Capture the cell that displays the provided text and extract its [x, y] central coordinate. 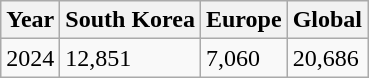
Year [30, 20]
12,851 [130, 58]
7,060 [244, 58]
20,686 [327, 58]
2024 [30, 58]
Global [327, 20]
Europe [244, 20]
South Korea [130, 20]
